Capture the cell that displays the provided text and extract its (x, y) central coordinate. 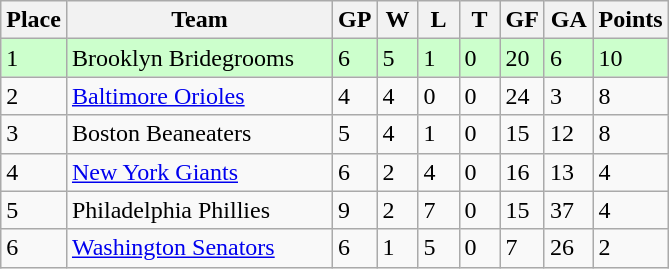
Team (199, 20)
Brooklyn Bridegrooms (199, 58)
20 (522, 58)
W (398, 20)
10 (630, 58)
Points (630, 20)
24 (522, 96)
12 (568, 134)
Washington Senators (199, 248)
37 (568, 210)
26 (568, 248)
T (480, 20)
9 (355, 210)
L (438, 20)
GP (355, 20)
Philadelphia Phillies (199, 210)
Boston Beaneaters (199, 134)
Place (34, 20)
Baltimore Orioles (199, 96)
13 (568, 172)
GF (522, 20)
GA (568, 20)
New York Giants (199, 172)
16 (522, 172)
